Search for the cell housing the specified text and yield its [X, Y] center coordinate. 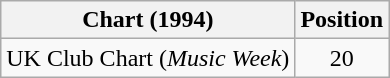
UK Club Chart (Music Week) [148, 58]
Chart (1994) [148, 20]
Position [342, 20]
20 [342, 58]
